Return (X, Y) of the center of cell containing provided text 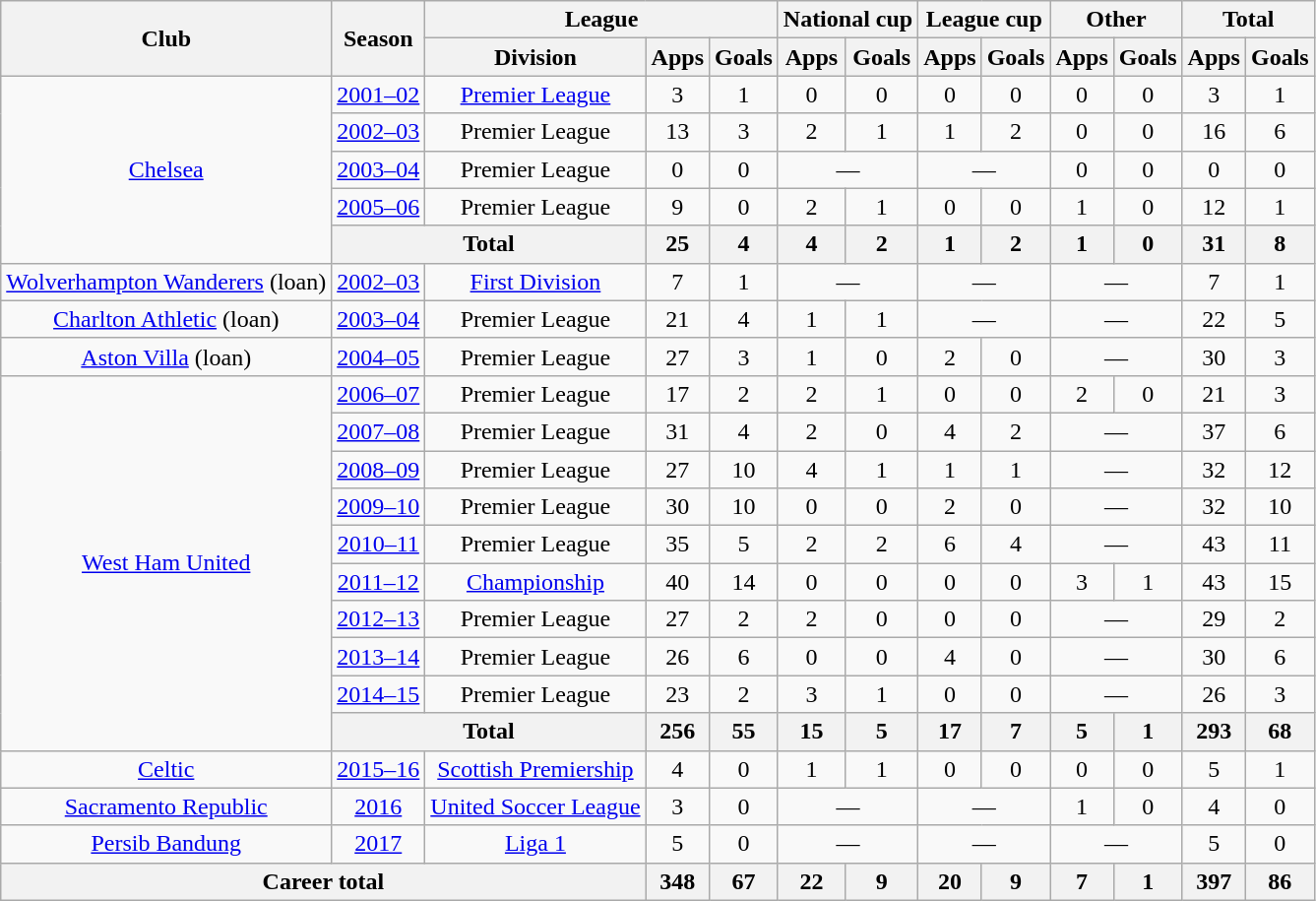
Charlton Athletic (loan) (166, 319)
11 (1280, 545)
2011–12 (378, 582)
397 (1214, 881)
Career total (323, 881)
40 (677, 582)
2015–16 (378, 769)
League cup (984, 20)
16 (1214, 132)
37 (1214, 431)
35 (677, 545)
Season (378, 38)
68 (1280, 732)
8 (1280, 244)
National cup (847, 20)
First Division (535, 282)
23 (677, 694)
Other (1116, 20)
League (601, 20)
2004–05 (378, 356)
2006–07 (378, 394)
13 (677, 132)
25 (677, 244)
2009–10 (378, 507)
293 (1214, 732)
67 (744, 881)
20 (950, 881)
Liga 1 (535, 844)
29 (1214, 619)
2016 (378, 806)
Celtic (166, 769)
Aston Villa (loan) (166, 356)
2008–09 (378, 470)
2001–02 (378, 95)
2010–11 (378, 545)
86 (1280, 881)
Division (535, 57)
2017 (378, 844)
Wolverhampton Wanderers (loan) (166, 282)
Club (166, 38)
Chelsea (166, 169)
Championship (535, 582)
2014–15 (378, 694)
2013–14 (378, 657)
256 (677, 732)
2012–13 (378, 619)
2005–06 (378, 207)
United Soccer League (535, 806)
14 (744, 582)
2007–08 (378, 431)
Sacramento Republic (166, 806)
Scottish Premiership (535, 769)
55 (744, 732)
Persib Bandung (166, 844)
348 (677, 881)
West Ham United (166, 563)
